Capture the cell that displays the provided text and extract its [x, y] central coordinate. 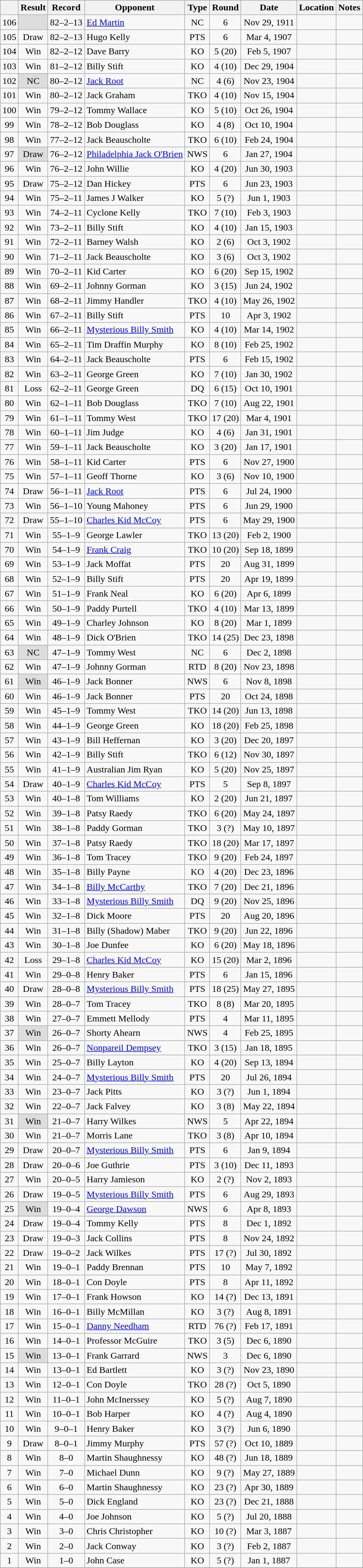
2–0 [66, 1546]
8–0 [66, 1458]
Feb 17, 1891 [269, 1326]
Nov 24, 1892 [269, 1238]
Nov 25, 1897 [269, 769]
20–0–6 [66, 1165]
66–2–11 [66, 330]
Tommy Wallace [135, 110]
John McInerssey [135, 1399]
106 [9, 22]
98 [9, 139]
64 [9, 637]
52–1–9 [66, 579]
43–1–9 [66, 740]
78 [9, 433]
7–0 [66, 1473]
74 [9, 491]
11–0–1 [66, 1399]
Dec 13, 1891 [269, 1297]
Jun 24, 1902 [269, 286]
17 [9, 1326]
Ed Bartlett [135, 1370]
Type [197, 8]
Jan 1, 1887 [269, 1560]
Nov 23, 1898 [269, 667]
Dec 20, 1897 [269, 740]
69–2–11 [66, 286]
Oct 10, 1904 [269, 125]
3–0 [66, 1531]
Jack Pitts [135, 1092]
27 [9, 1180]
7 (20) [225, 886]
May 18, 1896 [269, 945]
55–1–10 [66, 520]
24–0–7 [66, 1077]
Dec 29, 1904 [269, 66]
Dave Barry [135, 52]
Nov 27, 1900 [269, 462]
Paddy Purtell [135, 608]
55–1–9 [66, 535]
5 (10) [225, 110]
60–1–11 [66, 433]
Jul 30, 1892 [269, 1253]
Mar 3, 1887 [269, 1531]
Geoff Thorne [135, 476]
May 27, 1889 [269, 1473]
14 (25) [225, 637]
28–0–7 [66, 1004]
Dec 21, 1888 [269, 1502]
18 [9, 1311]
Oct 5, 1890 [269, 1385]
105 [9, 37]
Aug 4, 1890 [269, 1414]
81–2–12 [66, 66]
70 [9, 550]
Aug 22, 1901 [269, 403]
28 (?) [225, 1385]
49–1–9 [66, 623]
Jim Judge [135, 433]
Chris Christopher [135, 1531]
9 (?) [225, 1473]
41–1–9 [66, 769]
73–2–11 [66, 227]
31–1–8 [66, 931]
Harry Jamieson [135, 1180]
72 [9, 520]
55 [9, 769]
Apr 10, 1894 [269, 1136]
14 (20) [225, 711]
Paddy Brennan [135, 1267]
37–1–8 [66, 843]
14 (?) [225, 1297]
68–2–11 [66, 301]
67 [9, 593]
Nov 15, 1904 [269, 95]
Joe Johnson [135, 1516]
Jun 29, 1900 [269, 506]
18 (25) [225, 989]
Billy McCarthy [135, 886]
Mar 4, 1901 [269, 418]
101 [9, 95]
68 [9, 579]
Jun 1, 1894 [269, 1092]
77–2–12 [66, 139]
79 [9, 418]
3 (10) [225, 1165]
Tim Draffin Murphy [135, 344]
Feb 25, 1898 [269, 725]
Young Mahoney [135, 506]
Cyclone Kelly [135, 213]
47 [9, 886]
Ed Martin [135, 22]
58–1–11 [66, 462]
Dick Moore [135, 916]
Jul 24, 1900 [269, 491]
42–1–9 [66, 755]
2 (?) [225, 1180]
61 [9, 682]
Australian Jim Ryan [135, 769]
41 [9, 975]
6 (10) [225, 139]
Jan 15, 1896 [269, 975]
Jan 30, 1902 [269, 374]
14–0–1 [66, 1341]
1 [9, 1560]
79–2–12 [66, 110]
Opponent [135, 8]
Jan 31, 1901 [269, 433]
57 (?) [225, 1443]
May 26, 1902 [269, 301]
90 [9, 257]
36 [9, 1048]
29–0–8 [66, 975]
51 [9, 828]
Apr 30, 1889 [269, 1487]
40–1–9 [66, 784]
67–2–11 [66, 315]
2 (6) [225, 242]
Frank Howson [135, 1297]
34 [9, 1077]
104 [9, 52]
3 (5) [225, 1341]
54 [9, 784]
48 (?) [225, 1458]
Mar 4, 1907 [269, 37]
Nonpareil Dempsey [135, 1048]
50–1–9 [66, 608]
George Dawson [135, 1209]
82 [9, 374]
Jun 23, 1903 [269, 184]
Apr 6, 1899 [269, 593]
James J Walker [135, 198]
Jack Conway [135, 1546]
Feb 5, 1907 [269, 52]
Dec 23, 1898 [269, 637]
12–0–1 [66, 1385]
Nov 2, 1893 [269, 1180]
Oct 26, 1904 [269, 110]
Billy McMillan [135, 1311]
Location [316, 8]
Mar 13, 1899 [269, 608]
Dan Hickey [135, 184]
Result [33, 8]
Aug 8, 1891 [269, 1311]
Jun 30, 1903 [269, 169]
Oct 10, 1889 [269, 1443]
75 [9, 476]
Notes [349, 8]
Feb 24, 1904 [269, 139]
39–1–8 [66, 813]
4–0 [66, 1516]
Date [269, 8]
Nov 8, 1898 [269, 682]
37 [9, 1033]
65 [9, 623]
30 [9, 1136]
Harry Wilkes [135, 1121]
17 (20) [225, 418]
46 [9, 901]
61–1–11 [66, 418]
10 (20) [225, 550]
May 7, 1892 [269, 1267]
Hugo Kelly [135, 37]
Jack Collins [135, 1238]
Feb 24, 1897 [269, 857]
13 [9, 1385]
Jack Moffat [135, 564]
14 [9, 1370]
22–0–7 [66, 1106]
21 [9, 1267]
27–0–7 [66, 1018]
5–0 [66, 1502]
71 [9, 535]
Nov 10, 1900 [269, 476]
52 [9, 813]
28 [9, 1165]
15 (20) [225, 960]
8–0–1 [66, 1443]
Jul 20, 1888 [269, 1516]
Aug 7, 1890 [269, 1399]
36–1–8 [66, 857]
33–1–8 [66, 901]
40 [9, 989]
19–0–3 [66, 1238]
Jan 18, 1895 [269, 1048]
Billy (Shadow) Maber [135, 931]
20–0–5 [66, 1180]
92 [9, 227]
24 [9, 1224]
19–0–2 [66, 1253]
48 [9, 872]
Apr 8, 1893 [269, 1209]
25 [9, 1209]
Feb 2, 1900 [269, 535]
Tom Williams [135, 799]
6 (15) [225, 388]
76 (?) [225, 1326]
95 [9, 184]
17 (?) [225, 1253]
John Case [135, 1560]
8 (8) [225, 1004]
84 [9, 344]
Aug 29, 1893 [269, 1194]
Danny Needham [135, 1326]
28–0–8 [66, 989]
54–1–9 [66, 550]
32 [9, 1106]
Sep 8, 1897 [269, 784]
Apr 3, 1902 [269, 315]
75–2–11 [66, 198]
57–1–11 [66, 476]
Jun 1, 1903 [269, 198]
Professor McGuire [135, 1341]
20–0–7 [66, 1150]
Apr 11, 1892 [269, 1282]
Jan 27, 1904 [269, 154]
29–1–8 [66, 960]
16–0–1 [66, 1311]
Billy Layton [135, 1062]
Joe Dunfee [135, 945]
Michael Dunn [135, 1473]
4 (?) [225, 1414]
58 [9, 725]
Sep 18, 1899 [269, 550]
97 [9, 154]
Emmett Mellody [135, 1018]
39 [9, 1004]
78–2–12 [66, 125]
64–2–11 [66, 359]
31 [9, 1121]
33 [9, 1092]
89 [9, 271]
Dick England [135, 1502]
Frank Neal [135, 593]
4 (8) [225, 125]
Jan 17, 1901 [269, 447]
26 [9, 1194]
2 (20) [225, 799]
Dec 1, 1892 [269, 1224]
71–2–11 [66, 257]
60 [9, 696]
6 (12) [225, 755]
32–1–8 [66, 916]
Sep 15, 1902 [269, 271]
62 [9, 667]
103 [9, 66]
53 [9, 799]
69 [9, 564]
Tommy Kelly [135, 1224]
66 [9, 608]
May 10, 1897 [269, 828]
Dec 23, 1896 [269, 872]
19 [9, 1297]
Feb 25, 1902 [269, 344]
Jan 9, 1894 [269, 1150]
Round [225, 8]
Sep 13, 1894 [269, 1062]
63 [9, 652]
Jan 15, 1903 [269, 227]
38 [9, 1018]
Oct 24, 1898 [269, 696]
Billy Payne [135, 872]
May 27, 1895 [269, 989]
93 [9, 213]
53–1–9 [66, 564]
35–1–8 [66, 872]
59–1–11 [66, 447]
Apr 22, 1894 [269, 1121]
Feb 25, 1895 [269, 1033]
Barney Walsh [135, 242]
16 [9, 1341]
Jul 26, 1894 [269, 1077]
62–1–11 [66, 403]
Nov 29, 1911 [269, 22]
Joe Guthrie [135, 1165]
Dec 2, 1898 [269, 652]
51–1–9 [66, 593]
45 [9, 916]
9–0–1 [66, 1429]
77 [9, 447]
88 [9, 286]
96 [9, 169]
May 24, 1897 [269, 813]
57 [9, 740]
10 (?) [225, 1531]
Dick O'Brien [135, 637]
Nov 23, 1904 [269, 81]
Oct 10, 1901 [269, 388]
75–2–12 [66, 184]
Record [66, 8]
10–0–1 [66, 1414]
102 [9, 81]
Aug 20, 1896 [269, 916]
Morris Lane [135, 1136]
17–0–1 [66, 1297]
Dec 21, 1896 [269, 886]
Feb 2, 1887 [269, 1546]
65–2–11 [66, 344]
Jack Graham [135, 95]
56–1–10 [66, 506]
Frank Craig [135, 550]
7 [9, 1473]
25–0–7 [66, 1062]
22 [9, 1253]
87 [9, 301]
Philadelphia Jack O'Brien [135, 154]
Nov 30, 1897 [269, 755]
1–0 [66, 1560]
Apr 19, 1899 [269, 579]
73 [9, 506]
Jun 22, 1896 [269, 931]
13 (20) [225, 535]
Nov 23, 1890 [269, 1370]
Jun 6, 1890 [269, 1429]
Jun 18, 1889 [269, 1458]
Mar 14, 1902 [269, 330]
35 [9, 1062]
May 29, 1900 [269, 520]
Charley Johnson [135, 623]
94 [9, 198]
15 [9, 1355]
70–2–11 [66, 271]
56 [9, 755]
91 [9, 242]
Frank Garrard [135, 1355]
86 [9, 315]
23–0–7 [66, 1092]
85 [9, 330]
45–1–9 [66, 711]
Dec 11, 1893 [269, 1165]
99 [9, 125]
Nov 25, 1896 [269, 901]
Feb 15, 1902 [269, 359]
15–0–1 [66, 1326]
82–2–12 [66, 52]
72–2–11 [66, 242]
Jack Falvey [135, 1106]
9 [9, 1443]
John Willie [135, 169]
80 [9, 403]
56–1–11 [66, 491]
23 [9, 1238]
Mar 20, 1895 [269, 1004]
Jun 13, 1898 [269, 711]
43 [9, 945]
Mar 1, 1899 [269, 623]
59 [9, 711]
34–1–8 [66, 886]
12 [9, 1399]
19–0–5 [66, 1194]
Shorty Ahearn [135, 1033]
11 [9, 1414]
2 [9, 1546]
49 [9, 857]
Feb 3, 1903 [269, 213]
8 (10) [225, 344]
38–1–8 [66, 828]
6–0 [66, 1487]
Mar 11, 1895 [269, 1018]
Bill Heffernan [135, 740]
83 [9, 359]
Jun 21, 1897 [269, 799]
100 [9, 110]
62–2–11 [66, 388]
30–1–8 [66, 945]
74–2–11 [66, 213]
Mar 2, 1896 [269, 960]
Mar 17, 1897 [269, 843]
48–1–9 [66, 637]
19–0–1 [66, 1267]
Bob Harper [135, 1414]
76 [9, 462]
Jack Wilkes [135, 1253]
81 [9, 388]
Paddy Gorman [135, 828]
63–2–11 [66, 374]
Jimmy Handler [135, 301]
Aug 31, 1899 [269, 564]
42 [9, 960]
29 [9, 1150]
40–1–8 [66, 799]
44 [9, 931]
George Lawler [135, 535]
Jimmy Murphy [135, 1443]
18–0–1 [66, 1282]
May 22, 1894 [269, 1106]
50 [9, 843]
44–1–9 [66, 725]
